Find where the given text appears and provide that cell's center as (x, y) coordinate. 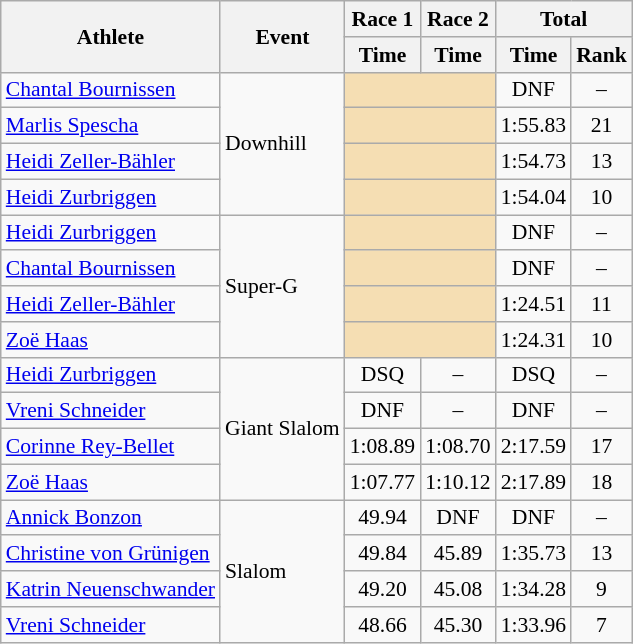
1:34.28 (534, 589)
2:17.89 (534, 482)
Giant Slalom (282, 428)
45.30 (458, 625)
1:24.51 (534, 304)
Race 2 (458, 19)
Athlete (110, 36)
1:55.83 (534, 126)
9 (602, 589)
Slalom (282, 571)
49.84 (382, 554)
1:10.12 (458, 482)
Race 1 (382, 19)
Super-G (282, 286)
Total (564, 19)
1:35.73 (534, 554)
Event (282, 36)
45.89 (458, 554)
1:54.04 (534, 197)
1:07.77 (382, 482)
2:17.59 (534, 447)
17 (602, 447)
7 (602, 625)
1:08.89 (382, 447)
49.20 (382, 589)
45.08 (458, 589)
Katrin Neuenschwander (110, 589)
1:33.96 (534, 625)
1:54.73 (534, 162)
48.66 (382, 625)
Christine von Grünigen (110, 554)
49.94 (382, 518)
1:08.70 (458, 447)
Marlis Spescha (110, 126)
21 (602, 126)
18 (602, 482)
Corinne Rey-Bellet (110, 447)
Rank (602, 55)
Downhill (282, 143)
11 (602, 304)
1:24.31 (534, 340)
Annick Bonzon (110, 518)
